Return [X, Y] of the center of cell containing provided text 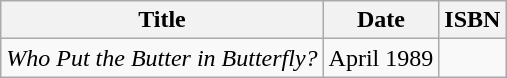
Who Put the Butter in Butterfly? [162, 58]
ISBN [472, 20]
April 1989 [381, 58]
Title [162, 20]
Date [381, 20]
